Search for the cell housing the specified text and yield its (x, y) center coordinate. 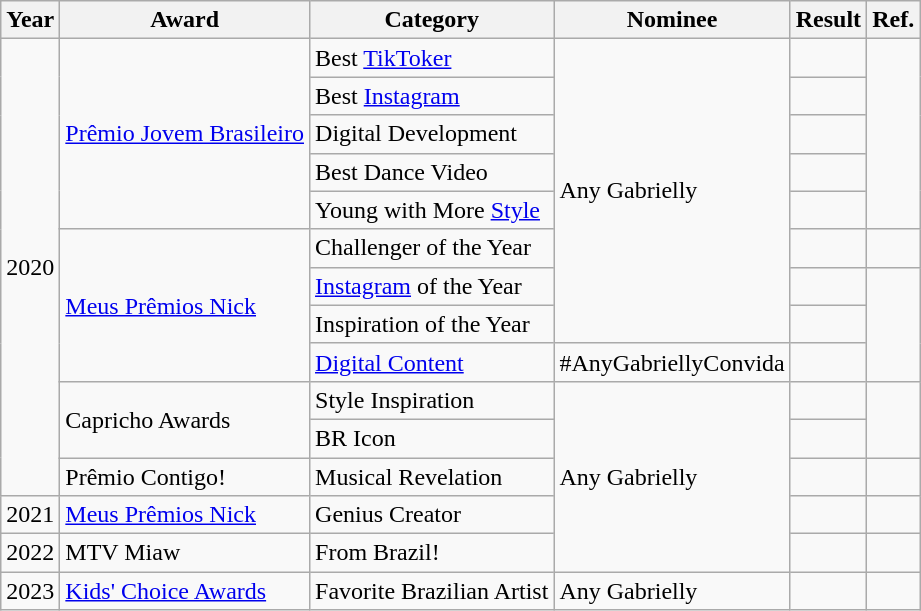
Challenger of the Year (432, 248)
Nominee (672, 20)
Best TikToker (432, 58)
MTV Miaw (185, 553)
Best Dance Video (432, 172)
2023 (30, 591)
Digital Content (432, 362)
Kids' Choice Awards (185, 591)
Year (30, 20)
2022 (30, 553)
Instagram of the Year (432, 286)
2021 (30, 515)
Favorite Brazilian Artist (432, 591)
Result (828, 20)
Inspiration of the Year (432, 324)
Category (432, 20)
Young with More Style (432, 210)
Prêmio Contigo! (185, 477)
2020 (30, 268)
Musical Revelation (432, 477)
From Brazil! (432, 553)
#AnyGabriellyConvida (672, 362)
Genius Creator (432, 515)
Best Instagram (432, 96)
Award (185, 20)
Ref. (894, 20)
Prêmio Jovem Brasileiro (185, 134)
Style Inspiration (432, 400)
Capricho Awards (185, 419)
Digital Development (432, 134)
BR Icon (432, 438)
